Determine the (x, y) coordinate at the center of the cell enclosing the given text.  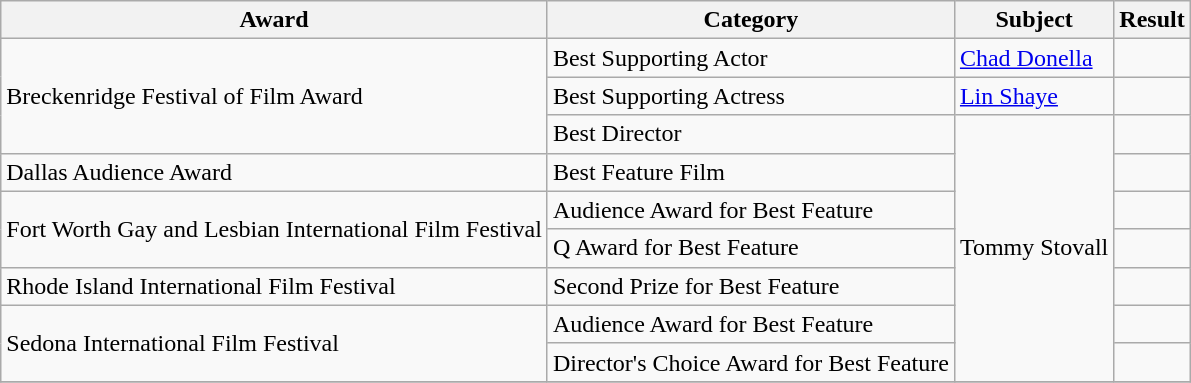
Best Supporting Actress (750, 96)
Lin Shaye (1034, 96)
Second Prize for Best Feature (750, 286)
Result (1152, 20)
Breckenridge Festival of Film Award (274, 96)
Sedona International Film Festival (274, 343)
Tommy Stovall (1034, 248)
Category (750, 20)
Director's Choice Award for Best Feature (750, 362)
Best Feature Film (750, 172)
Subject (1034, 20)
Chad Donella (1034, 58)
Q Award for Best Feature (750, 248)
Best Supporting Actor (750, 58)
Dallas Audience Award (274, 172)
Award (274, 20)
Best Director (750, 134)
Rhode Island International Film Festival (274, 286)
Fort Worth Gay and Lesbian International Film Festival (274, 229)
